Output the [x, y] coordinate of the center of the cell containing the given text.  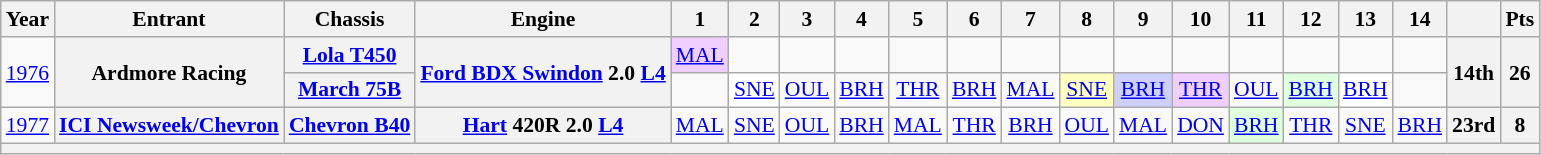
6 [974, 19]
Lola T450 [350, 55]
5 [918, 19]
23rd [1474, 126]
Ardmore Racing [169, 72]
Entrant [169, 19]
Chevron B40 [350, 126]
1 [700, 19]
11 [1256, 19]
3 [807, 19]
Ford BDX Swindon 2.0 L4 [542, 72]
Hart 420R 2.0 L4 [542, 126]
4 [862, 19]
ICI Newsweek/Chevron [169, 126]
Year [28, 19]
2 [754, 19]
10 [1200, 19]
14th [1474, 72]
Chassis [350, 19]
1977 [28, 126]
26 [1520, 72]
Pts [1520, 19]
12 [1312, 19]
7 [1030, 19]
9 [1143, 19]
13 [1366, 19]
March 75B [350, 90]
DON [1200, 126]
Engine [542, 19]
1976 [28, 72]
14 [1420, 19]
